Identify which cell holds the provided text, then report its [X, Y] central coordinate. 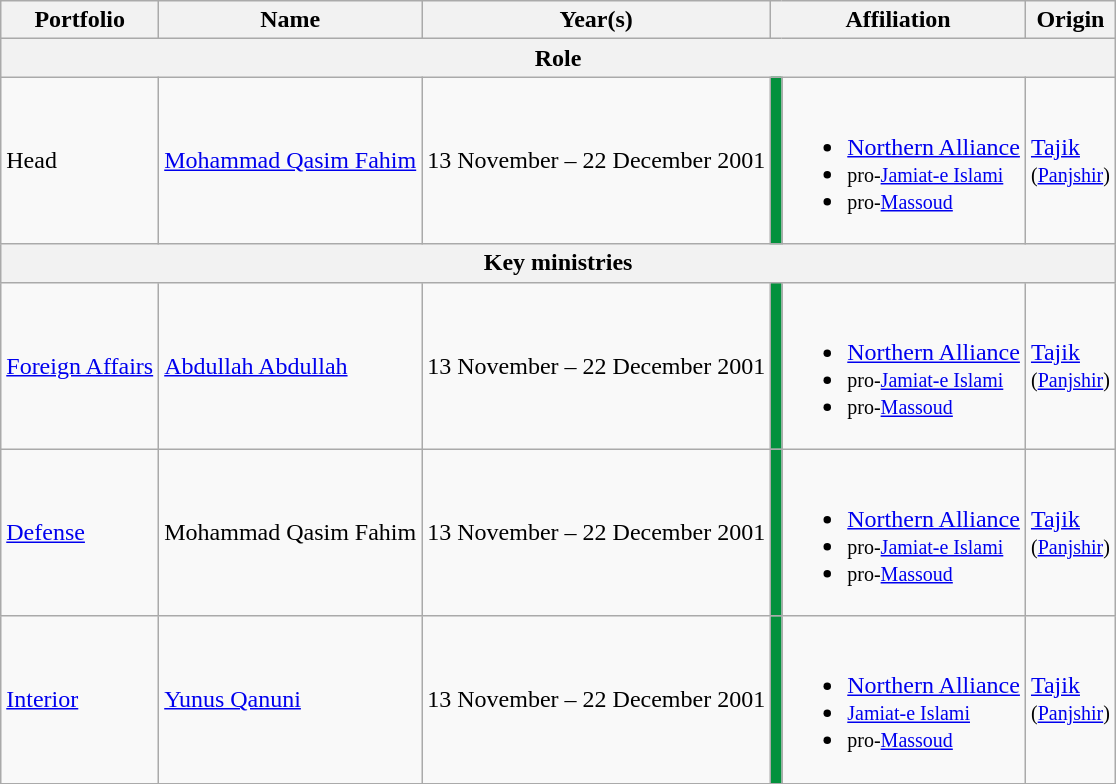
Key ministries [558, 263]
Defense [80, 532]
Northern AllianceJamiat-e Islamipro-Massoud [904, 700]
Foreign Affairs [80, 366]
Abdullah Abdullah [290, 366]
Yunus Qanuni [290, 700]
Year(s) [596, 20]
Interior [80, 700]
Role [558, 58]
Name [290, 20]
Origin [1070, 20]
Affiliation [898, 20]
Head [80, 160]
Portfolio [80, 20]
